Detect which cell encompasses the target text, then output its [x, y] center coordinate. 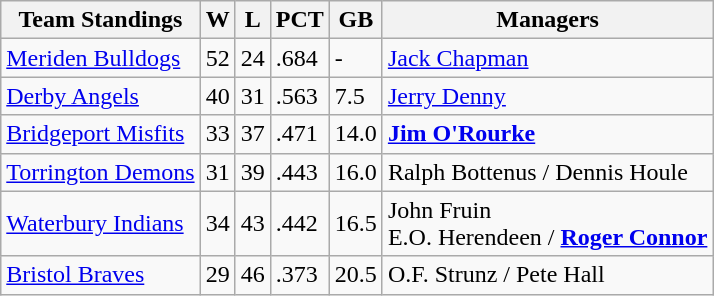
Managers [548, 20]
Jim O'Rourke [548, 134]
.443 [300, 172]
Bristol Braves [100, 275]
.563 [300, 96]
37 [252, 134]
Jerry Denny [548, 96]
.373 [300, 275]
33 [218, 134]
.471 [300, 134]
GB [356, 20]
29 [218, 275]
.684 [300, 58]
Derby Angels [100, 96]
W [218, 20]
PCT [300, 20]
Waterbury Indians [100, 224]
Team Standings [100, 20]
.442 [300, 224]
14.0 [356, 134]
7.5 [356, 96]
52 [218, 58]
20.5 [356, 275]
O.F. Strunz / Pete Hall [548, 275]
34 [218, 224]
John Fruin E.O. Herendeen / Roger Connor [548, 224]
16.5 [356, 224]
L [252, 20]
40 [218, 96]
- [356, 58]
Torrington Demons [100, 172]
43 [252, 224]
16.0 [356, 172]
Meriden Bulldogs [100, 58]
24 [252, 58]
Jack Chapman [548, 58]
Ralph Bottenus / Dennis Houle [548, 172]
Bridgeport Misfits [100, 134]
39 [252, 172]
46 [252, 275]
